Provide the [x, y] coordinate of the cell's center where the given text is located.  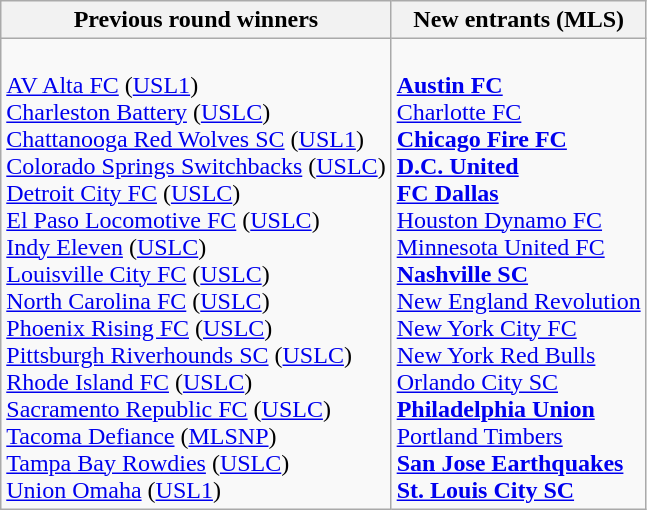
Previous round winners [196, 20]
New entrants (MLS) [518, 20]
